For the text-containing cell, return its midpoint in (X, Y) coordinate format. 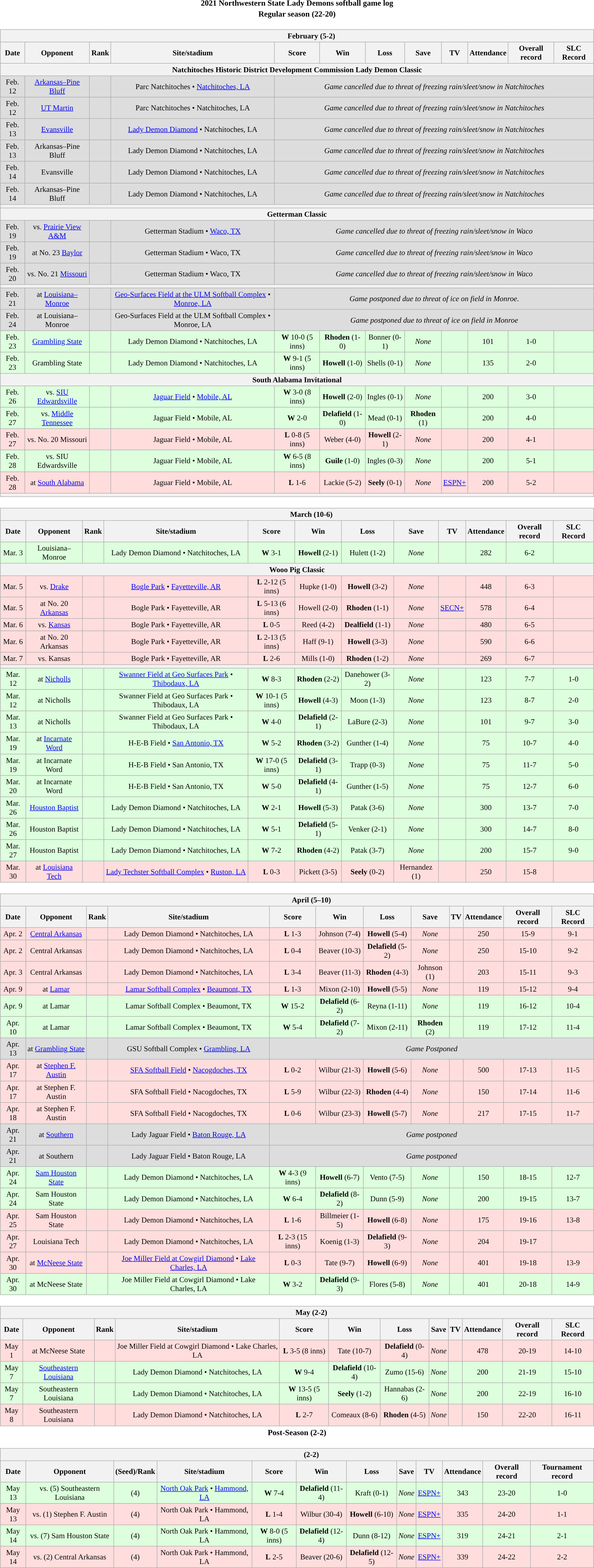
335 (463, 1514)
6-4 (530, 608)
Rhoden (1-0) (342, 341)
Tournament record (562, 1472)
135 (488, 363)
W 3-0 (8 inns) (297, 397)
L 0-6 (293, 1113)
April (5–10) (297, 900)
Tate (10-7) (355, 1351)
11-6 (573, 1091)
Patak (3-7) (368, 850)
Billmeier (1-5) (340, 1220)
Delafield (6-2) (340, 1006)
9-1 (573, 934)
W 6-4 (293, 1199)
W 5-1 (272, 829)
Game Postponed (432, 1049)
vs. Drake (54, 586)
Feb. 20 (13, 274)
vs. No. 21 Missouri (57, 274)
Koenig (1-3) (340, 1242)
13-9 (573, 1263)
L 3-4 (293, 972)
217 (483, 1113)
Rhoden (1-1) (368, 608)
Rhoden (3-2) (318, 743)
11-5 (573, 1070)
LaBure (2-3) (368, 722)
Gunther (1-4) (368, 743)
W 5-2 (272, 743)
24-21 (507, 1535)
448 (486, 586)
Beaver (11-3) (340, 972)
2-2 (562, 1557)
10-7 (530, 743)
Mixon (2-10) (340, 989)
6-0 (573, 786)
Tate (9-7) (340, 1263)
W 4-0 (272, 722)
Reed (4-2) (318, 625)
9-7 (530, 722)
L 0-5 (272, 625)
W 3-2 (293, 1284)
W 17-0 (5 inns) (272, 765)
Kraft (0-1) (372, 1493)
Johnson (1) (430, 972)
W 3-1 (272, 553)
Rhoden (4-3) (387, 972)
Wilbur (21-3) (340, 1070)
Gunther (1-5) (368, 786)
vs. Prairie View A&M (57, 231)
Mar. 20 (13, 786)
19-18 (528, 1263)
20-18 (528, 1284)
L 5-9 (293, 1091)
6-7 (530, 659)
14-7 (530, 829)
15-12 (528, 989)
Hupke (1-0) (318, 586)
17-12 (528, 1028)
7-0 (573, 808)
Apr. 27 (13, 1242)
5-1 (531, 461)
Howell (5-7) (387, 1113)
16-10 (573, 1393)
March (10-6) (297, 514)
Howell (3-3) (368, 641)
Guile (1-0) (342, 461)
15-7 (530, 850)
Natchitoches Historic District Development Commission Lady Demon Classic (297, 70)
14-9 (573, 1284)
W 8-3 (272, 679)
9-0 (573, 850)
L 2-3 (15 inns) (293, 1242)
W 5-4 (293, 1028)
vs. (5) Southeastern Louisiana (70, 1493)
at Grambling State (56, 1049)
Howell (5-3) (318, 808)
Delafield (5-2) (387, 951)
Howell (6-10) (372, 1514)
22-19 (527, 1393)
Mar. 7 (13, 659)
Mar. 13 (13, 722)
Feb. 21 (13, 299)
Louisiana Tech (56, 1242)
Rhoden (1) (423, 418)
Rhoden (2) (430, 1028)
Howell (5-6) (387, 1070)
Seely (1-2) (355, 1393)
W 7-4 (274, 1493)
Mills (1-0) (318, 659)
Rhoden (1-2) (368, 659)
20-19 (527, 1351)
at Louisiana Tech (54, 871)
Venker (2-1) (368, 829)
Dunn (5-9) (387, 1199)
204 (483, 1242)
Howell (5-4) (387, 934)
16-12 (528, 1006)
1-1 (562, 1514)
Mead (0-1) (385, 418)
9-3 (573, 972)
16-11 (573, 1415)
2-1 (562, 1535)
W 6-5 (8 inns) (297, 461)
L 2-6 (272, 659)
Delafield (8-2) (340, 1199)
W 10-1 (5 inns) (272, 700)
21-19 (527, 1372)
Wilbur (22-3) (340, 1091)
W 7-2 (272, 850)
15-11 (528, 972)
19-15 (528, 1199)
Delafield (1-0) (342, 418)
L 1-4 (274, 1514)
11-4 (573, 1028)
L 2-13 (5 inns) (272, 641)
Game postponed due to threat of ice on field in Monroe (434, 320)
19-16 (528, 1220)
W 4-3 (9 inns) (293, 1177)
Zumo (15-6) (404, 1372)
Howell (6-9) (387, 1263)
Bonner (0-1) (385, 341)
Lackie (5-2) (342, 482)
Beaver (20-6) (322, 1557)
Delafield (2-1) (318, 722)
24-20 (507, 1514)
Delafield (4-1) (318, 786)
Mar. 30 (13, 871)
15-8 (530, 871)
(Seed)/Rank (135, 1472)
282 (486, 553)
4-1 (531, 439)
Haff (9-1) (318, 641)
May 8 (12, 1415)
Ingles (0-3) (385, 461)
Getterman Classic (297, 214)
vs. (2) Central Arkansas (70, 1557)
13-8 (573, 1220)
Wilbur (23-3) (340, 1113)
Delafield (0-4) (404, 1351)
L 0-8 (5 inns) (297, 439)
Apr. 3 (13, 972)
Rhoden (4-2) (318, 850)
W 8-0 (5 inns) (274, 1535)
GSU Softball Complex • Grambling, LA (189, 1049)
480 (486, 625)
Seely (0-2) (368, 871)
24-22 (507, 1557)
W 13-5 (5 inns) (304, 1393)
339 (463, 1557)
15-9 (528, 934)
L 0-2 (293, 1070)
Wooo Pig Classic (297, 569)
W 9-1 (5 inns) (297, 363)
L 0-4 (293, 951)
Howell (5-5) (387, 989)
L 2-12 (5 inns) (272, 586)
500 (483, 1070)
South Alabama Invitational (297, 380)
L 5-13 (6 inns) (272, 608)
19-17 (528, 1242)
Game postponed due to threat of ice on field in Monroe. (434, 299)
L 2-5 (274, 1557)
Delafield (11-4) (322, 1493)
Dunn (8-12) (372, 1535)
8-0 (573, 829)
5-2 (531, 482)
Dealfield (1-1) (368, 625)
Mar. 27 (13, 850)
Delafield (5-1) (318, 829)
vs. No. 20 Missouri (57, 439)
Wilbur (30-4) (322, 1514)
17-14 (528, 1091)
Howell (6-7) (340, 1177)
Patak (3-6) (368, 808)
Hannabas (2-6) (404, 1393)
Apr. 13 (13, 1049)
W 15-2 (293, 1006)
14-10 (573, 1351)
Johnson (7-4) (340, 934)
5-0 (573, 765)
Feb. 24 (13, 320)
9-2 (573, 951)
Flores (5-8) (387, 1284)
Ingles (0-1) (385, 397)
May (2-2) (297, 1313)
Howell (6-8) (387, 1220)
17-13 (528, 1070)
6-3 (530, 586)
Howell (1-0) (342, 363)
6-2 (530, 553)
7-7 (530, 679)
UT Martin (57, 108)
Howell (4-3) (318, 700)
Moon (1-3) (368, 700)
6-6 (530, 641)
(2-2) (297, 1454)
203 (483, 972)
Hernandez (1) (416, 871)
Weber (4-0) (342, 439)
W 5-0 (272, 786)
at No. 23 Baylor (57, 252)
Rhoden (4-5) (404, 1415)
Delafield (3-1) (318, 765)
Apr. 25 (13, 1220)
Hulett (1-2) (368, 553)
343 (463, 1493)
22-20 (527, 1415)
Rhoden (2-2) (318, 679)
269 (486, 659)
Apr. 18 (13, 1113)
Apr. 10 (13, 1028)
vs. (1) Stephen F. Austin (70, 1514)
Mixon (2-11) (387, 1028)
Vento (7-5) (387, 1177)
Delafield (12-4) (322, 1535)
Lady Techster Softball Complex • Ruston, LA (176, 871)
Comeaux (8-6) (355, 1415)
SECN+ (452, 608)
Pickett (3-5) (318, 871)
Seely (0-1) (385, 482)
L 2-7 (304, 1415)
W 9-4 (304, 1372)
Trapp (0-3) (368, 765)
Howell (3-2) (368, 586)
at South Alabama (57, 482)
Shells (0-1) (385, 363)
Mar. 3 (13, 553)
Delafield (7-2) (340, 1028)
Feb. 26 (13, 397)
vs. Middle Tennessee (57, 418)
vs. (7) Sam Houston State (70, 1535)
Danehower (3-2) (368, 679)
9-4 (573, 989)
590 (486, 641)
Delafield (12-5) (372, 1557)
Reyna (1-11) (387, 1006)
18-15 (528, 1177)
6-5 (530, 625)
578 (486, 608)
23-20 (507, 1493)
Louisiana–Monroe (54, 553)
175 (483, 1220)
W 2-0 (297, 418)
February (5-2) (297, 36)
478 (483, 1351)
319 (463, 1535)
10-4 (573, 1006)
W 10-0 (5 inns) (297, 341)
L 3-5 (8 inns) (304, 1351)
Delafield (10-4) (355, 1372)
May 1 (12, 1351)
8-7 (530, 700)
17-15 (528, 1113)
Beaver (10-3) (340, 951)
Rhoden (4-4) (387, 1091)
W 2-1 (272, 808)
